Pinpoint the cell where the given text exists, returning its [x, y] midpoint coordinate. 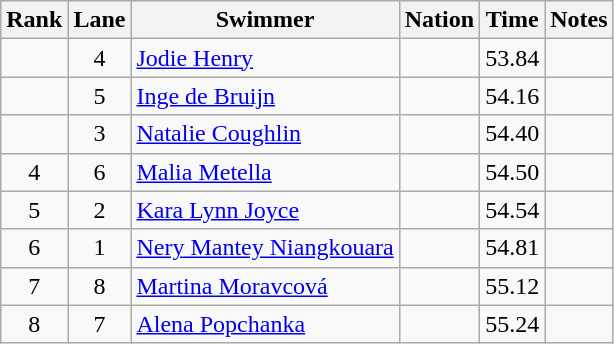
54.50 [512, 172]
Notes [579, 20]
54.54 [512, 210]
54.81 [512, 248]
Time [512, 20]
Lane [100, 20]
Alena Popchanka [265, 324]
55.12 [512, 286]
2 [100, 210]
Malia Metella [265, 172]
Rank [34, 20]
Inge de Bruijn [265, 96]
Nation [439, 20]
55.24 [512, 324]
Jodie Henry [265, 58]
3 [100, 134]
Kara Lynn Joyce [265, 210]
Martina Moravcová [265, 286]
53.84 [512, 58]
54.40 [512, 134]
Nery Mantey Niangkouara [265, 248]
1 [100, 248]
54.16 [512, 96]
Swimmer [265, 20]
Natalie Coughlin [265, 134]
